Search for the cell housing the specified text and yield its [X, Y] center coordinate. 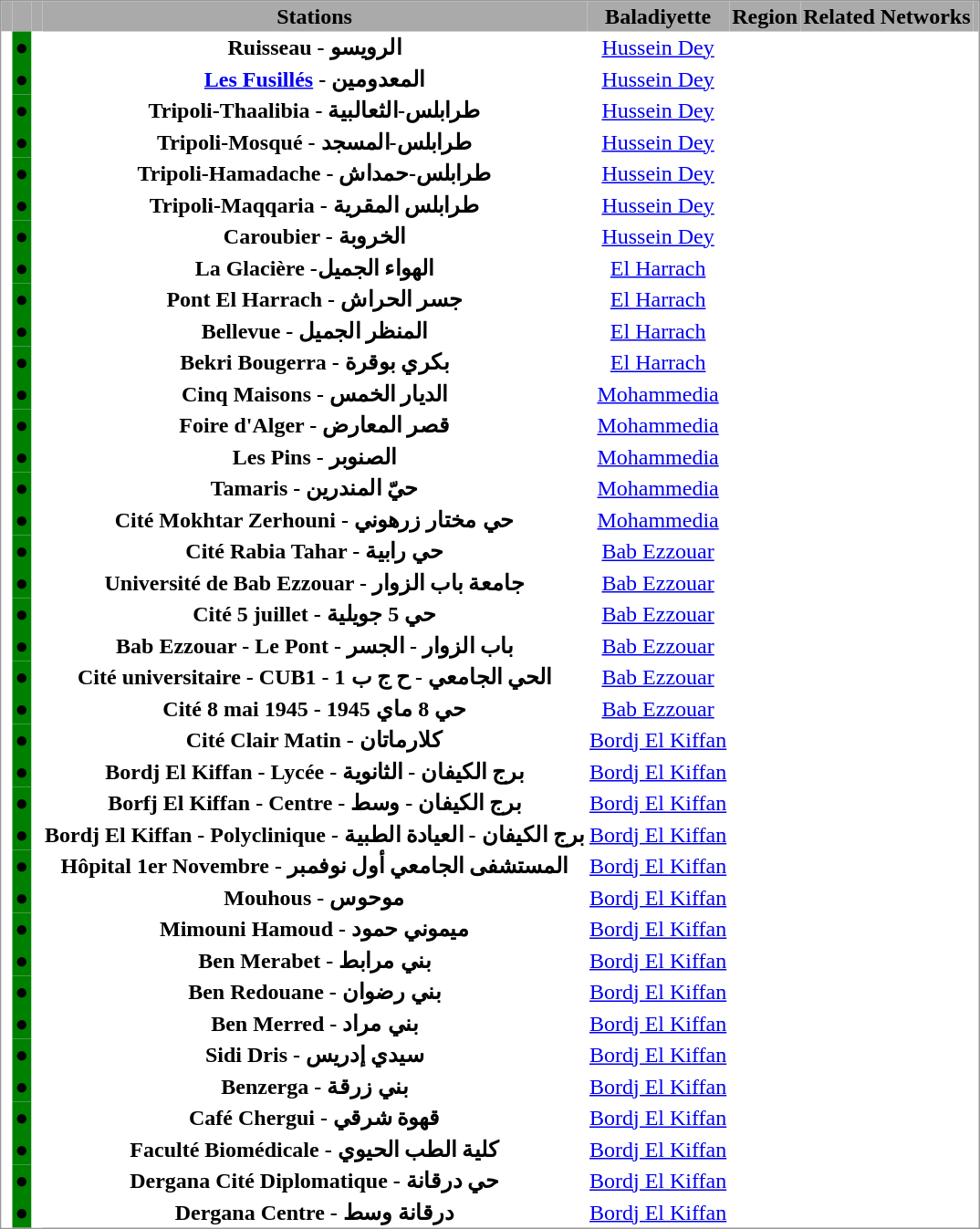
Cité Mokhtar Zerhouni - حي مختار زرهوني [314, 519]
Cité Clair Matin - كلارماتان [314, 740]
Faculté Biomédicale - كلية الطب الحيوي [314, 1149]
Bab Ezzouar - Le Pont - باب الزوار - الجسر [314, 645]
Region [765, 16]
Cité Rabia Tahar - حي رابية [314, 550]
Mouhous - موحوس [314, 897]
Hôpital 1er Novembre - المستشفى الجامعي أول نوفمبر [314, 866]
Cité 5 juillet - حي 5 جويلية [314, 614]
Tripoli-Mosqué - طرابلس-المسجد [314, 141]
Ben Merred - بني مراد [314, 1023]
Tripoli-Hamadache - طرابلس-حمداش [314, 172]
Bordj El Kiffan - Lycée - برج الكيفان - الثانوية [314, 771]
Baladiyette [658, 16]
Tamaris - حيّ المندرين [314, 488]
Related Networks [887, 16]
Café Chergui - قهوة شرقي [314, 1118]
Les Fusillés - المعدومين [314, 78]
La Glacière -الهواء الجميل [314, 267]
Ben Redouane - بني رضوان [314, 992]
Dergana Cité Diplomatique - حي درقانة [314, 1180]
Pont El Harrach - جسر الحراش [314, 298]
Caroubier - الخروبة [314, 236]
Mimouni Hamoud - ميموني حمود [314, 928]
Ben Merabet - بني مرابط [314, 960]
Dergana Centre - درقانة وسط [314, 1212]
Les Pins - الصنوبر [314, 456]
Bellevue - المنظر الجميل [314, 330]
Tripoli-Maqqaria - طرابلس المقرية [314, 204]
Cité 8 mai 1945 - حي 8 ماي 1945 [314, 708]
Borfj El Kiffan - Centre - برج الكيفان - وسط [314, 802]
Cité universitaire - CUB1 - الحي الجامعي - ح ج ب 1 [314, 676]
Ruisseau - الرويسو [314, 47]
Sidi Dris - سيدي إدريس [314, 1054]
Université de Bab Ezzouar - جامعة باب الزوار [314, 582]
Bordj El Kiffan - Polyclinique - برج الكيفان - العيادة الطبية [314, 834]
Tripoli-Thaalibia - طرابلس-الثعالبية [314, 110]
Bekri Bougerra - بكري بوقرة [314, 362]
Foire d'Alger - قصر المعارض [314, 424]
Stations [314, 16]
Cinq Maisons - الديار الخمس [314, 393]
Benzerga - بني زرقة [314, 1086]
